Return the [X, Y] coordinate for the center point of the cell that contains the specified text.  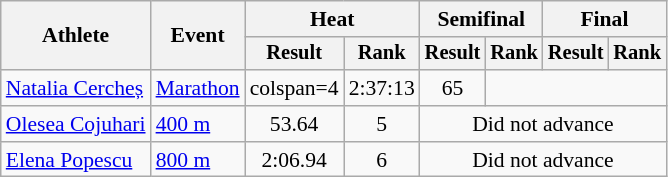
Heat [332, 19]
2:37:13 [382, 88]
Event [198, 36]
65 [453, 88]
Marathon [198, 88]
400 m [198, 124]
colspan=4 [294, 88]
Final [604, 19]
Olesea Cojuhari [76, 124]
5 [382, 124]
53.64 [294, 124]
Did not advance [543, 124]
Semifinal [482, 19]
Natalia Cercheș [76, 88]
Athlete [76, 36]
